Locate the cell with the specified text and output its (X, Y) center coordinate. 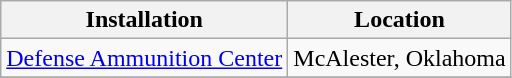
Installation (144, 20)
Location (400, 20)
McAlester, Oklahoma (400, 58)
Defense Ammunition Center (144, 58)
